Provide the (X, Y) coordinate of the cell's center where the given text is located.  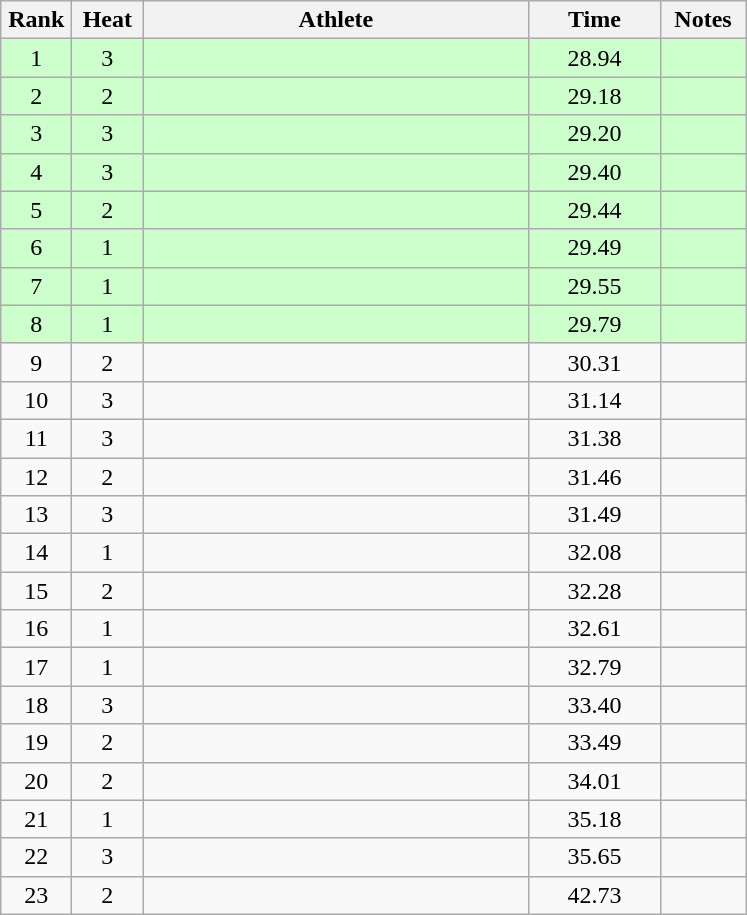
11 (36, 438)
Athlete (336, 20)
18 (36, 705)
33.40 (594, 705)
19 (36, 743)
12 (36, 477)
31.38 (594, 438)
31.14 (594, 400)
Time (594, 20)
33.49 (594, 743)
32.79 (594, 667)
23 (36, 895)
30.31 (594, 362)
4 (36, 172)
29.55 (594, 286)
6 (36, 248)
5 (36, 210)
14 (36, 553)
31.46 (594, 477)
8 (36, 324)
42.73 (594, 895)
21 (36, 819)
22 (36, 857)
16 (36, 629)
29.79 (594, 324)
32.08 (594, 553)
29.40 (594, 172)
32.61 (594, 629)
7 (36, 286)
17 (36, 667)
9 (36, 362)
10 (36, 400)
Rank (36, 20)
29.18 (594, 96)
29.44 (594, 210)
20 (36, 781)
35.18 (594, 819)
Heat (108, 20)
15 (36, 591)
28.94 (594, 58)
31.49 (594, 515)
34.01 (594, 781)
Notes (703, 20)
29.49 (594, 248)
13 (36, 515)
32.28 (594, 591)
29.20 (594, 134)
35.65 (594, 857)
